Provide the [X, Y] coordinate of the cell's center where the given text is located.  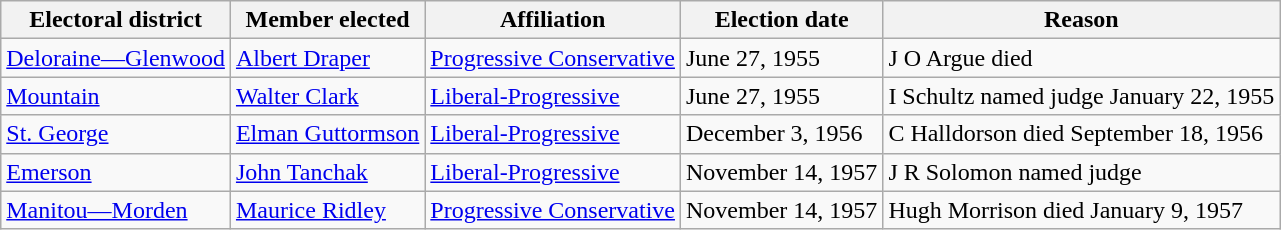
Emerson [116, 172]
J O Argue died [1082, 58]
C Halldorson died September 18, 1956 [1082, 134]
Manitou—Morden [116, 210]
Walter Clark [327, 96]
Member elected [327, 20]
Mountain [116, 96]
Elman Guttormson [327, 134]
St. George [116, 134]
Reason [1082, 20]
Albert Draper [327, 58]
John Tanchak [327, 172]
Maurice Ridley [327, 210]
December 3, 1956 [781, 134]
Hugh Morrison died January 9, 1957 [1082, 210]
I Schultz named judge January 22, 1955 [1082, 96]
Affiliation [553, 20]
Electoral district [116, 20]
Election date [781, 20]
J R Solomon named judge [1082, 172]
Deloraine—Glenwood [116, 58]
